Scan for the cell matching the given text and deliver its (x, y) coordinate at center. 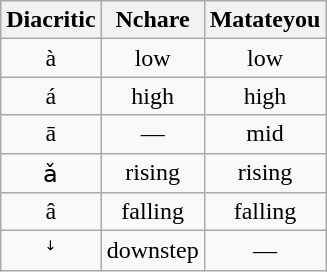
Matateyou (265, 20)
á (51, 96)
à (51, 58)
Nchare (152, 20)
Diacritic (51, 20)
ꜜ (51, 251)
â (51, 212)
downstep (152, 251)
mid (265, 134)
ā (51, 134)
ǎ (51, 173)
